Scan for the cell matching the given text and deliver its (X, Y) coordinate at center. 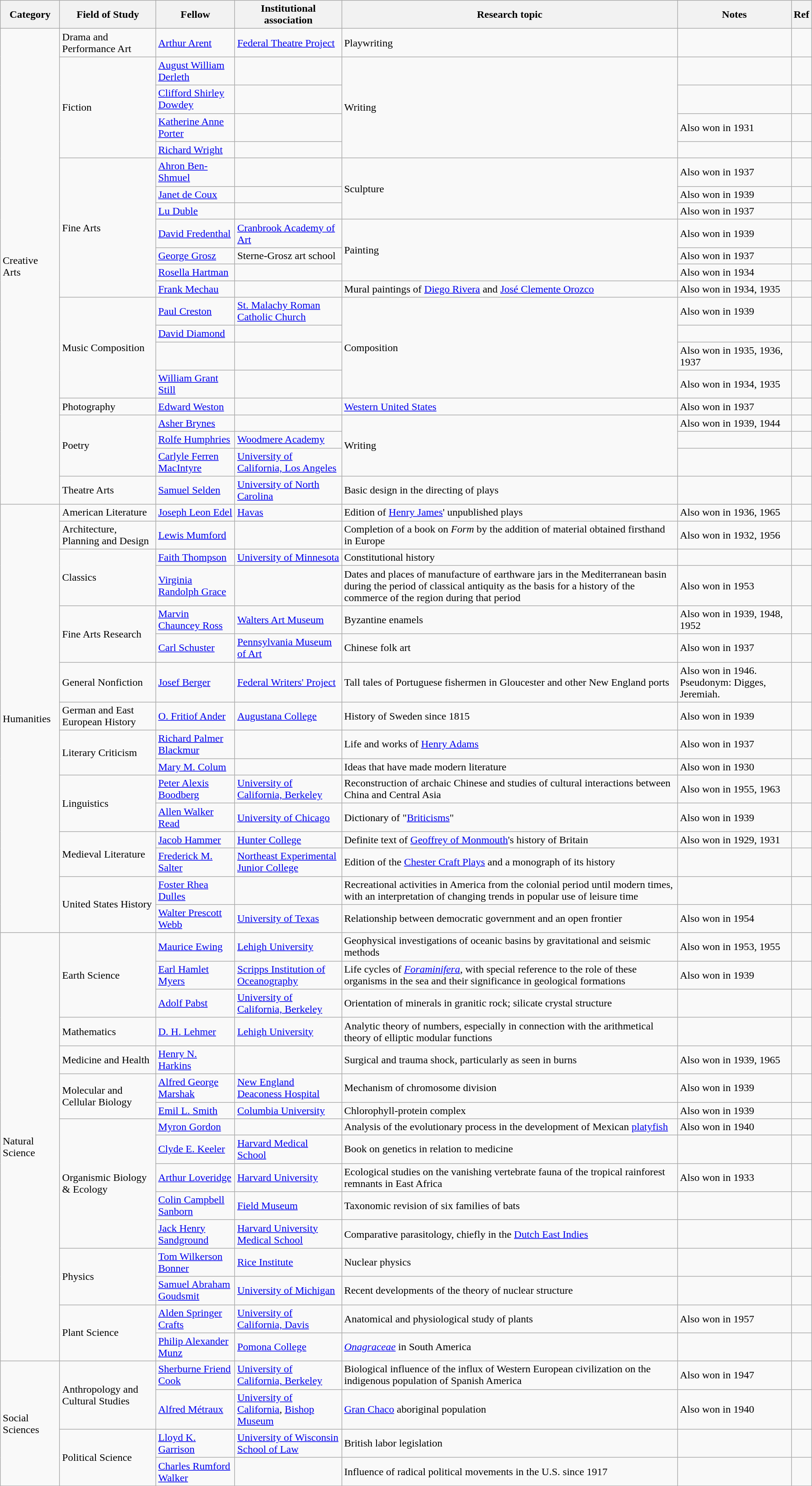
Charles Rumford Walker (195, 1471)
Chinese folk art (510, 648)
Arthur Loveridge (195, 1178)
David Fredenthal (195, 233)
University of North Carolina (288, 490)
Carl Schuster (195, 648)
Also won in 1936, 1965 (734, 513)
Also won in 1932, 1956 (734, 535)
Also won in 1953, 1955 (734, 947)
Ahron Ben-Shmuel (195, 172)
Ideas that have made modern literature (510, 767)
Jack Henry Sandground (195, 1234)
Recent developments of the theory of nuclear structure (510, 1291)
Alfred George Marshak (195, 1088)
Mathematics (108, 1031)
Also won in 1935, 1936, 1937 (734, 356)
Samuel Abraham Goudsmit (195, 1291)
Geophysical investigations of oceanic basins by gravitational and seismic methods (510, 947)
University of Michigan (288, 1291)
Constitutional history (510, 557)
Also won in 1934 (734, 272)
Life and works of Henry Adams (510, 745)
Ecological studies on the vanishing vertebrate fauna of the tropical rainforest remnants in East Africa (510, 1178)
Literary Criticism (108, 753)
University of California, Bishop Museum (288, 1409)
August William Derleth (195, 71)
Book on genetics in relation to medicine (510, 1149)
Alden Springer Crafts (195, 1318)
Fine Arts Research (108, 634)
Henry N. Harkins (195, 1060)
Playwriting (510, 43)
Also won in 1957 (734, 1318)
University of Chicago (288, 818)
New England Deaconess Hospital (288, 1088)
Tall tales of Portuguese fishermen in Gloucester and other New England ports (510, 682)
Faith Thompson (195, 557)
Drama and Performance Art (108, 43)
Walters Art Museum (288, 620)
Tom Wilkerson Bonner (195, 1262)
General Nonfiction (108, 682)
Also won in 1929, 1931 (734, 840)
Institutional association (288, 15)
Also won in 1930 (734, 767)
University of Texas (288, 918)
Analytic theory of numbers, especially in connection with the arithmetical theory of elliptic modular functions (510, 1031)
Northeast Experimental Junior College (288, 862)
Mural paintings of Diego Rivera and José Clemente Orozco (510, 289)
Richard Wright (195, 150)
Harvard University (288, 1178)
Field Museum (288, 1206)
Notes (734, 15)
Poetry (108, 445)
Alfred Métraux (195, 1409)
Paul Creston (195, 312)
Creative Arts (30, 266)
Lloyd K. Garrison (195, 1443)
Molecular and Cellular Biology (108, 1096)
Also won in 1939, 1944 (734, 423)
Pomona College (288, 1347)
Fellow (195, 15)
United States History (108, 904)
American Literature (108, 513)
Rolfe Humphries (195, 440)
David Diamond (195, 334)
Foster Rhea Dulles (195, 891)
Emil L. Smith (195, 1111)
Philip Alexander Munz (195, 1347)
Chlorophyll-protein complex (510, 1111)
Jacob Hammer (195, 840)
Also won in 1946. Pseudonym: Digges, Jeremiah. (734, 682)
Lewis Mumford (195, 535)
Sherburne Friend Cook (195, 1375)
George Grosz (195, 256)
Fine Arts (108, 227)
Reconstruction of archaic Chinese and studies of cultural interactions between China and Central Asia (510, 789)
Walter Prescott Webb (195, 918)
Category (30, 15)
Also won in 1931 (734, 128)
O. Fritiof Ander (195, 716)
Also won in 1933 (734, 1178)
Organismic Biology & Ecology (108, 1184)
Nuclear physics (510, 1262)
Earth Science (108, 975)
Orientation of minerals in granitic rock; silicate crystal structure (510, 1003)
Joseph Leon Edel (195, 513)
Taxonomic revision of six families of bats (510, 1206)
Rosella Hartman (195, 272)
Linguistics (108, 803)
D. H. Lehmer (195, 1031)
British labor legislation (510, 1443)
Field of Study (108, 15)
Myron Gordon (195, 1127)
Carlyle Ferren MacIntyre (195, 462)
Comparative parasitology, chiefly in the Dutch East Indies (510, 1234)
Augustana College (288, 716)
University of Minnesota (288, 557)
Frederick M. Salter (195, 862)
Basic design in the directing of plays (510, 490)
Lu Duble (195, 211)
Also won in 1953 (734, 585)
Havas (288, 513)
Colin Campbell Sanborn (195, 1206)
Sterne-Grosz art school (288, 256)
Edward Weston (195, 407)
Richard Palmer Blackmur (195, 745)
Influence of radical political movements in the U.S. since 1917 (510, 1471)
Marvin Chauncey Ross (195, 620)
Woodmere Academy (288, 440)
Harvard Medical School (288, 1149)
Harvard University Medical School (288, 1234)
Also won in 1939, 1965 (734, 1060)
St. Malachy Roman Catholic Church (288, 312)
Natural Science (30, 1147)
Painting (510, 250)
Asher Brynes (195, 423)
Also won in 1954 (734, 918)
History of Sweden since 1815 (510, 716)
Also won in 1955, 1963 (734, 789)
Janet de Coux (195, 194)
Music Composition (108, 348)
Edition of the Chester Craft Plays and a monograph of its history (510, 862)
Rice Institute (288, 1262)
Dictionary of "Briticisms" (510, 818)
University of California, Los Angeles (288, 462)
Also won in 1939, 1948, 1952 (734, 620)
University of Wisconsin School of Law (288, 1443)
Josef Berger (195, 682)
Federal Theatre Project (288, 43)
University of California, Davis (288, 1318)
Western United States (510, 407)
Clifford Shirley Dowdey (195, 99)
Arthur Arent (195, 43)
Fiction (108, 108)
Medieval Literature (108, 854)
Anthropology and Cultural Studies (108, 1395)
Humanities (30, 719)
Theatre Arts (108, 490)
William Grant Still (195, 385)
Political Science (108, 1457)
Mechanism of chromosome division (510, 1088)
Architecture, Planning and Design (108, 535)
Anatomical and physiological study of plants (510, 1318)
Maurice Ewing (195, 947)
Photography (108, 407)
Clyde E. Keeler (195, 1149)
Federal Writers' Project (288, 682)
Scripps Institution of Oceanography (288, 975)
German and East European History (108, 716)
Allen Walker Read (195, 818)
Hunter College (288, 840)
Peter Alexis Boodberg (195, 789)
Also won in 1947 (734, 1375)
Onagraceae in South America (510, 1347)
Surgical and trauma shock, particularly as seen in burns (510, 1060)
Research topic (510, 15)
Relationship between democratic government and an open frontier (510, 918)
Medicine and Health (108, 1060)
Columbia University (288, 1111)
Social Sciences (30, 1424)
Adolf Pabst (195, 1003)
Virginia Randolph Grace (195, 585)
Samuel Selden (195, 490)
Frank Mechau (195, 289)
Definite text of Geoffrey of Monmouth's history of Britain (510, 840)
Gran Chaco aboriginal population (510, 1409)
Plant Science (108, 1333)
Analysis of the evolutionary process in the development of Mexican platyfish (510, 1127)
Biological influence of the influx of Western European civilization on the indigenous population of Spanish America (510, 1375)
Completion of a book on Form by the addition of material obtained firsthand in Europe (510, 535)
Composition (510, 348)
Katherine Anne Porter (195, 128)
Ref (802, 15)
Sculpture (510, 188)
Cranbrook Academy of Art (288, 233)
Mary M. Colum (195, 767)
Classics (108, 577)
Edition of Henry James' unpublished plays (510, 513)
Pennsylvania Museum of Art (288, 648)
Byzantine enamels (510, 620)
Life cycles of Foraminifera, with special reference to the role of these organisms in the sea and their significance in geological formations (510, 975)
Physics (108, 1276)
Earl Hamlet Myers (195, 975)
